Detect which cell encompasses the target text, then output its [X, Y] center coordinate. 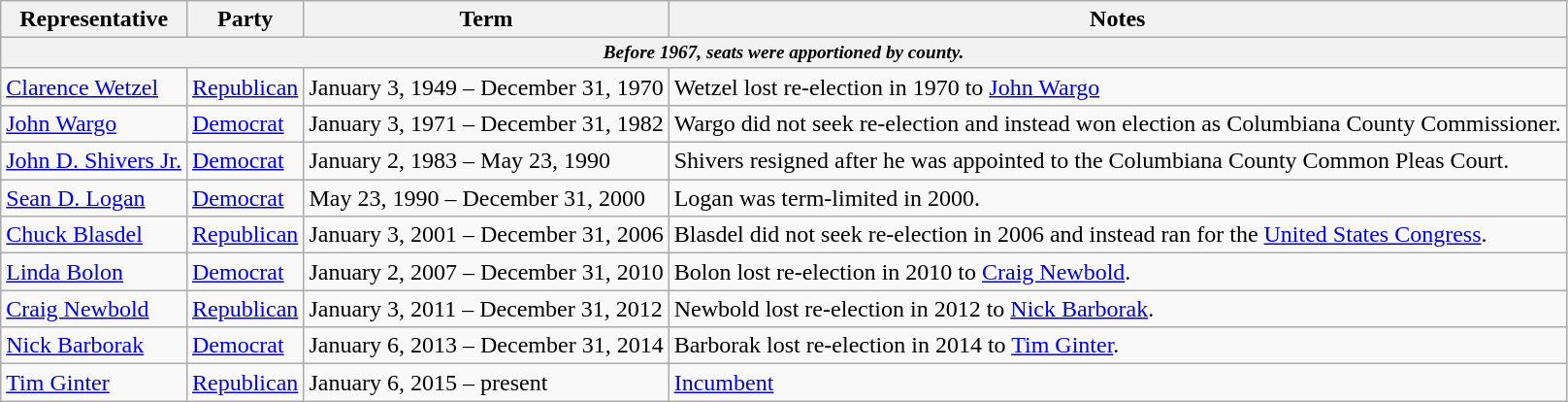
January 3, 1949 – December 31, 1970 [486, 86]
Notes [1118, 19]
January 3, 1971 – December 31, 1982 [486, 124]
May 23, 1990 – December 31, 2000 [486, 198]
Wetzel lost re-election in 1970 to John Wargo [1118, 86]
Tim Ginter [94, 383]
Shivers resigned after he was appointed to the Columbiana County Common Pleas Court. [1118, 161]
John Wargo [94, 124]
Linda Bolon [94, 272]
Incumbent [1118, 383]
January 6, 2015 – present [486, 383]
Logan was term-limited in 2000. [1118, 198]
Blasdel did not seek re-election in 2006 and instead ran for the United States Congress. [1118, 235]
January 6, 2013 – December 31, 2014 [486, 346]
Nick Barborak [94, 346]
Clarence Wetzel [94, 86]
Craig Newbold [94, 309]
January 2, 1983 – May 23, 1990 [486, 161]
Chuck Blasdel [94, 235]
Wargo did not seek re-election and instead won election as Columbiana County Commissioner. [1118, 124]
Barborak lost re-election in 2014 to Tim Ginter. [1118, 346]
Sean D. Logan [94, 198]
Representative [94, 19]
January 3, 2011 – December 31, 2012 [486, 309]
Party [245, 19]
January 3, 2001 – December 31, 2006 [486, 235]
John D. Shivers Jr. [94, 161]
Newbold lost re-election in 2012 to Nick Barborak. [1118, 309]
January 2, 2007 – December 31, 2010 [486, 272]
Bolon lost re-election in 2010 to Craig Newbold. [1118, 272]
Before 1967, seats were apportioned by county. [784, 53]
Term [486, 19]
